Identify which cell holds the provided text, then report its (X, Y) central coordinate. 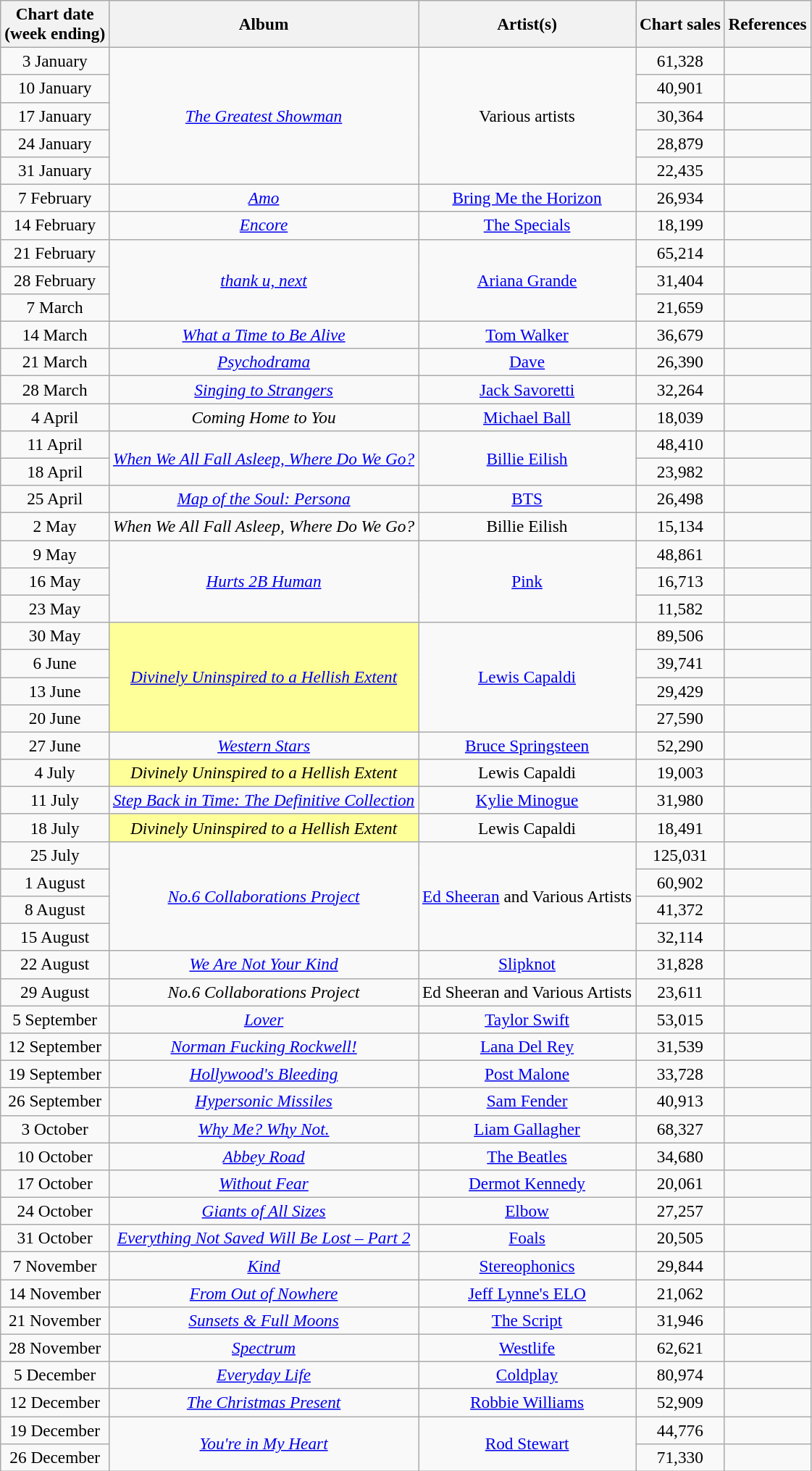
31,946 (681, 1320)
The Script (527, 1320)
32,264 (681, 389)
Western Stars (264, 746)
Sunsets & Full Moons (264, 1320)
36,679 (681, 335)
13 June (55, 691)
thank u, next (264, 280)
18,199 (681, 225)
1 August (55, 882)
Kind (264, 1265)
20,505 (681, 1238)
Ariana Grande (527, 280)
16 May (55, 581)
19,003 (681, 772)
23,611 (681, 992)
24 January (55, 143)
Without Fear (264, 1183)
20 June (55, 718)
Various artists (527, 116)
18,491 (681, 828)
26 December (55, 1457)
62,621 (681, 1348)
Hypersonic Missiles (264, 1101)
Chart date(week ending) (55, 23)
The Christmas Present (264, 1402)
23 May (55, 609)
26,934 (681, 198)
25 July (55, 855)
14 November (55, 1293)
Psychodrama (264, 362)
BTS (527, 499)
21 March (55, 362)
Step Back in Time: The Definitive Collection (264, 800)
18 April (55, 472)
34,680 (681, 1156)
31 January (55, 170)
5 December (55, 1375)
We Are Not Your Kind (264, 964)
21 November (55, 1320)
Map of the Soul: Persona (264, 499)
18,039 (681, 417)
17 October (55, 1183)
60,902 (681, 882)
21 February (55, 253)
15,134 (681, 526)
18 July (55, 828)
The Specials (527, 225)
21,659 (681, 307)
29,429 (681, 691)
Coming Home to You (264, 417)
29 August (55, 992)
61,328 (681, 61)
From Out of Nowhere (264, 1293)
Encore (264, 225)
14 February (55, 225)
125,031 (681, 855)
Lana Del Rey (527, 1046)
68,327 (681, 1129)
Singing to Strangers (264, 389)
Dermot Kennedy (527, 1183)
12 December (55, 1402)
Post Malone (527, 1074)
89,506 (681, 636)
71,330 (681, 1457)
22 August (55, 964)
Abbey Road (264, 1156)
Liam Gallagher (527, 1129)
80,974 (681, 1375)
7 November (55, 1265)
31,539 (681, 1046)
Rod Stewart (527, 1443)
53,015 (681, 1019)
8 August (55, 909)
32,114 (681, 937)
11,582 (681, 609)
52,290 (681, 746)
4 July (55, 772)
16,713 (681, 581)
Amo (264, 198)
Westlife (527, 1348)
Everything Not Saved Will Be Lost – Part 2 (264, 1238)
Kylie Minogue (527, 800)
41,372 (681, 909)
References (768, 23)
Elbow (527, 1211)
44,776 (681, 1430)
26 September (55, 1101)
26,498 (681, 499)
The Beatles (527, 1156)
Sam Fender (527, 1101)
Bring Me the Horizon (527, 198)
27 June (55, 746)
Taylor Swift (527, 1019)
Jack Savoretti (527, 389)
27,590 (681, 718)
6 June (55, 663)
28 March (55, 389)
5 September (55, 1019)
Album (264, 23)
31,404 (681, 280)
Pink (527, 581)
Spectrum (264, 1348)
12 September (55, 1046)
22,435 (681, 170)
Chart sales (681, 23)
Robbie Williams (527, 1402)
2 May (55, 526)
Why Me? Why Not. (264, 1129)
10 January (55, 88)
30,364 (681, 116)
11 July (55, 800)
27,257 (681, 1211)
29,844 (681, 1265)
Michael Ball (527, 417)
31 October (55, 1238)
24 October (55, 1211)
40,901 (681, 88)
25 April (55, 499)
Slipknot (527, 964)
3 January (55, 61)
15 August (55, 937)
Dave (527, 362)
11 April (55, 444)
9 May (55, 554)
Stereophonics (527, 1265)
10 October (55, 1156)
23,982 (681, 472)
39,741 (681, 663)
31,980 (681, 800)
52,909 (681, 1402)
19 December (55, 1430)
Artist(s) (527, 23)
Hurts 2B Human (264, 581)
Norman Fucking Rockwell! (264, 1046)
Coldplay (527, 1375)
14 March (55, 335)
31,828 (681, 964)
28 February (55, 280)
28,879 (681, 143)
4 April (55, 417)
28 November (55, 1348)
Hollywood's Bleeding (264, 1074)
17 January (55, 116)
19 September (55, 1074)
Everyday Life (264, 1375)
The Greatest Showman (264, 116)
65,214 (681, 253)
Lover (264, 1019)
40,913 (681, 1101)
26,390 (681, 362)
33,728 (681, 1074)
What a Time to Be Alive (264, 335)
Foals (527, 1238)
30 May (55, 636)
You're in My Heart (264, 1443)
Giants of All Sizes (264, 1211)
3 October (55, 1129)
20,061 (681, 1183)
48,410 (681, 444)
7 February (55, 198)
7 March (55, 307)
Jeff Lynne's ELO (527, 1293)
21,062 (681, 1293)
Tom Walker (527, 335)
Bruce Springsteen (527, 746)
48,861 (681, 554)
